Capture the cell that displays the provided text and extract its (X, Y) central coordinate. 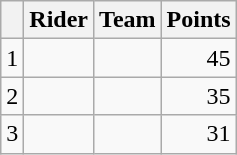
Team (128, 20)
Rider (59, 20)
3 (12, 134)
35 (198, 96)
45 (198, 58)
Points (198, 20)
1 (12, 58)
31 (198, 134)
2 (12, 96)
